Find where the given text appears and provide that cell's center as [x, y] coordinate. 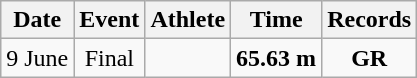
Event [110, 20]
Final [110, 58]
9 June [38, 58]
65.63 m [276, 58]
Records [370, 20]
GR [370, 58]
Athlete [188, 20]
Date [38, 20]
Time [276, 20]
